For the text-containing cell, return its midpoint in [X, Y] coordinate format. 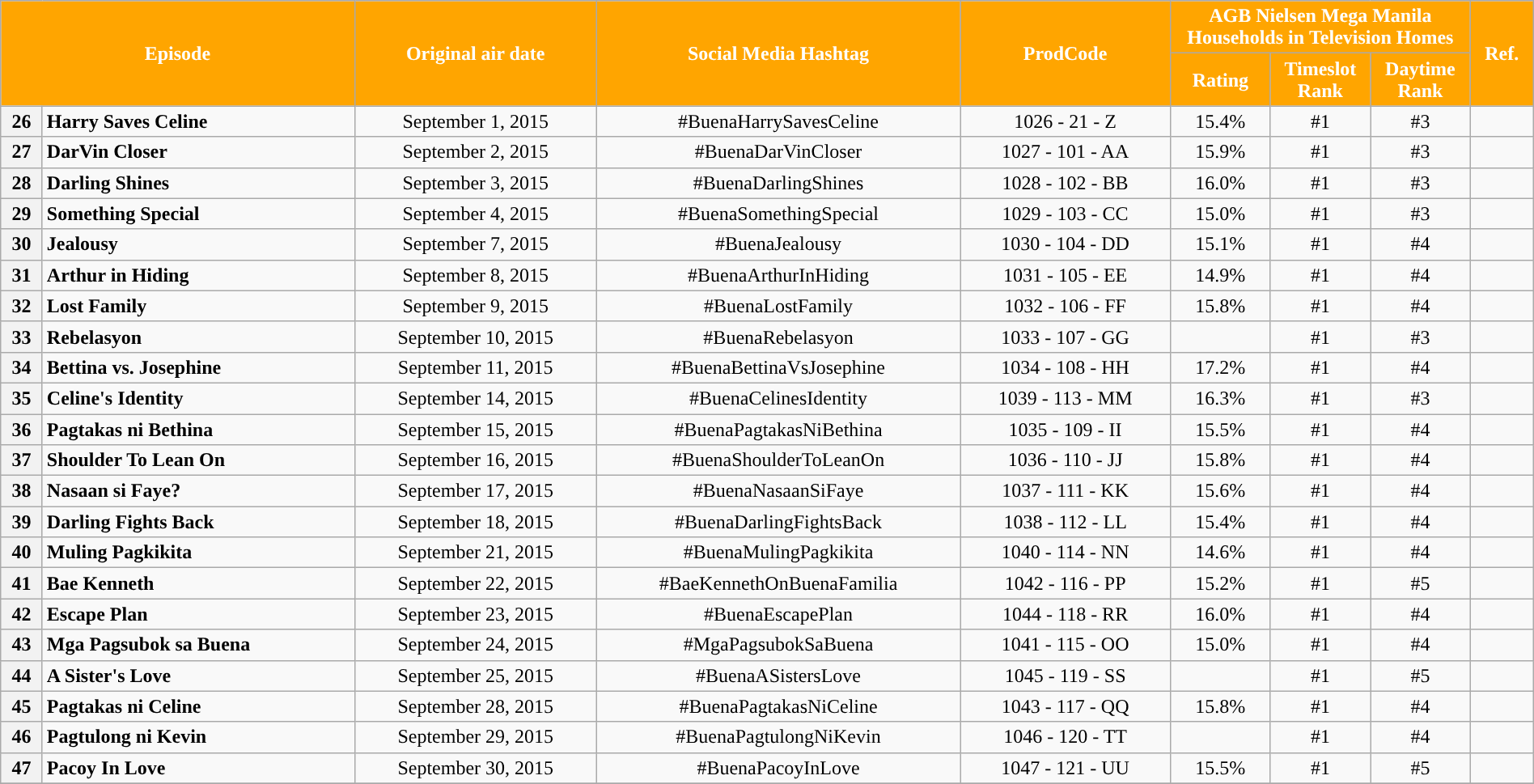
#BuenaDarlingShines [778, 183]
Rebelasyon [198, 337]
1045 - 119 - SS [1066, 676]
Celine's Identity [198, 398]
September 1, 2015 [476, 121]
#BuenaDarlingFightsBack [778, 522]
Arthur in Hiding [198, 275]
#BuenaEscapePlan [778, 614]
#BuenaPagtakasNiBethina [778, 430]
#BuenaCelinesIdentity [778, 398]
#BuenaSomethingSpecial [778, 214]
Nasaan si Faye? [198, 491]
1040 - 114 - NN [1066, 553]
A Sister's Love [198, 676]
September 29, 2015 [476, 737]
33 [22, 337]
34 [22, 367]
#BuenaArthurInHiding [778, 275]
Darling Shines [198, 183]
#BuenaShoulderToLeanOn [778, 460]
Something Special [198, 214]
Social Media Hashtag [778, 53]
#BaeKennethOnBuenaFamilia [778, 583]
1042 - 116 - PP [1066, 583]
#BuenaPacoyInLove [778, 768]
Pagtakas ni Celine [198, 706]
#BuenaHarrySavesCeline [778, 121]
September 28, 2015 [476, 706]
15.2% [1221, 583]
15.6% [1221, 491]
1031 - 105 - EE [1066, 275]
#BuenaNasaanSiFaye [778, 491]
16.3% [1221, 398]
1029 - 103 - CC [1066, 214]
ProdCode [1066, 53]
Pacoy In Love [198, 768]
Jealousy [198, 244]
40 [22, 553]
#BuenaDarVinCloser [778, 152]
Harry Saves Celine [198, 121]
Darling Fights Back [198, 522]
Timeslot Rank [1320, 79]
1033 - 107 - GG [1066, 337]
September 21, 2015 [476, 553]
Bae Kenneth [198, 583]
1046 - 120 - TT [1066, 737]
1034 - 108 - HH [1066, 367]
September 30, 2015 [476, 768]
September 2, 2015 [476, 152]
Original air date [476, 53]
1036 - 110 - JJ [1066, 460]
1039 - 113 - MM [1066, 398]
September 3, 2015 [476, 183]
1038 - 112 - LL [1066, 522]
14.6% [1221, 553]
Muling Pagkikita [198, 553]
September 7, 2015 [476, 244]
41 [22, 583]
September 24, 2015 [476, 645]
September 22, 2015 [476, 583]
#BuenaPagtakasNiCeline [778, 706]
September 11, 2015 [476, 367]
Bettina vs. Josephine [198, 367]
Shoulder To Lean On [198, 460]
#BuenaRebelasyon [778, 337]
32 [22, 306]
27 [22, 152]
14.9% [1221, 275]
September 10, 2015 [476, 337]
42 [22, 614]
#BuenaJealousy [778, 244]
September 25, 2015 [476, 676]
September 23, 2015 [476, 614]
DarVin Closer [198, 152]
Ref. [1502, 53]
1028 - 102 - BB [1066, 183]
Pagtulong ni Kevin [198, 737]
Escape Plan [198, 614]
1041 - 115 - OO [1066, 645]
1044 - 118 - RR [1066, 614]
September 8, 2015 [476, 275]
September 14, 2015 [476, 398]
15.1% [1221, 244]
September 9, 2015 [476, 306]
29 [22, 214]
#BuenaASistersLove [778, 676]
35 [22, 398]
Episode [178, 53]
#BuenaPagtulongNiKevin [778, 737]
44 [22, 676]
26 [22, 121]
31 [22, 275]
Mga Pagsubok sa Buena [198, 645]
47 [22, 768]
17.2% [1221, 367]
1030 - 104 - DD [1066, 244]
15.9% [1221, 152]
37 [22, 460]
45 [22, 706]
1043 - 117 - QQ [1066, 706]
#MgaPagsubokSaBuena [778, 645]
38 [22, 491]
Rating [1221, 79]
#BuenaLostFamily [778, 306]
September 16, 2015 [476, 460]
September 4, 2015 [476, 214]
43 [22, 645]
30 [22, 244]
September 15, 2015 [476, 430]
1027 - 101 - AA [1066, 152]
36 [22, 430]
#BuenaBettinaVsJosephine [778, 367]
1037 - 111 - KK [1066, 491]
AGB Nielsen Mega Manila Households in Television Homes [1320, 28]
Daytime Rank [1421, 79]
46 [22, 737]
1026 - 21 - Z [1066, 121]
1047 - 121 - UU [1066, 768]
September 17, 2015 [476, 491]
September 18, 2015 [476, 522]
Pagtakas ni Bethina [198, 430]
28 [22, 183]
1032 - 106 - FF [1066, 306]
Lost Family [198, 306]
#BuenaMulingPagkikita [778, 553]
39 [22, 522]
1035 - 109 - II [1066, 430]
